Detect which cell encompasses the target text, then output its [X, Y] center coordinate. 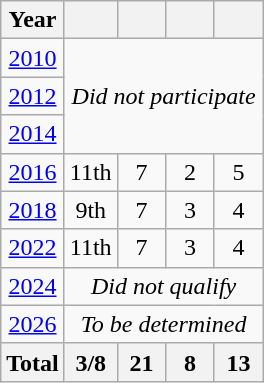
5 [238, 172]
3/8 [90, 362]
Did not participate [164, 96]
2 [190, 172]
2012 [33, 96]
2014 [33, 134]
To be determined [164, 324]
Year [33, 20]
2016 [33, 172]
2026 [33, 324]
2018 [33, 210]
2010 [33, 58]
2022 [33, 248]
21 [142, 362]
Total [33, 362]
2024 [33, 286]
8 [190, 362]
13 [238, 362]
9th [90, 210]
Did not qualify [164, 286]
